Output the (x, y) coordinate of the center of the cell containing the given text.  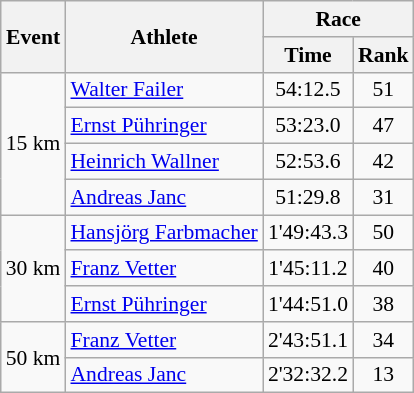
15 km (34, 143)
1'45:11.2 (308, 269)
Athlete (164, 36)
2'43:51.1 (308, 340)
47 (384, 126)
Time (308, 55)
50 km (34, 358)
Event (34, 36)
Rank (384, 55)
31 (384, 197)
51 (384, 90)
Walter Failer (164, 90)
50 (384, 233)
54:12.5 (308, 90)
1'44:51.0 (308, 304)
38 (384, 304)
Race (338, 19)
40 (384, 269)
Heinrich Wallner (164, 162)
34 (384, 340)
52:53.6 (308, 162)
1'49:43.3 (308, 233)
30 km (34, 268)
2'32:32.2 (308, 375)
42 (384, 162)
53:23.0 (308, 126)
13 (384, 375)
Hansjörg Farbmacher (164, 233)
51:29.8 (308, 197)
